Pinpoint the cell where the given text exists, returning its (x, y) midpoint coordinate. 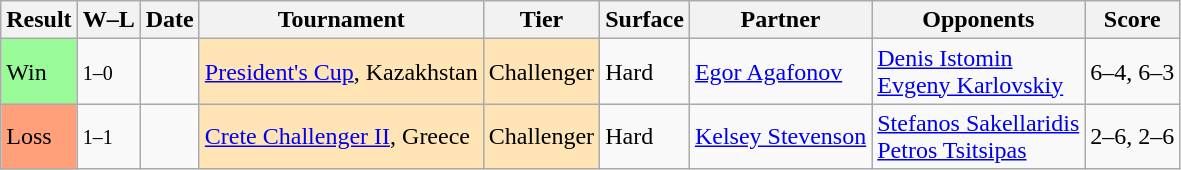
President's Cup, Kazakhstan (341, 72)
6–4, 6–3 (1132, 72)
Denis Istomin Evgeny Karlovskiy (978, 72)
Surface (645, 20)
Crete Challenger II, Greece (341, 136)
Score (1132, 20)
1–1 (108, 136)
Stefanos Sakellaridis Petros Tsitsipas (978, 136)
Tournament (341, 20)
2–6, 2–6 (1132, 136)
Kelsey Stevenson (780, 136)
Date (170, 20)
W–L (108, 20)
Opponents (978, 20)
Tier (541, 20)
Result (39, 20)
Partner (780, 20)
Win (39, 72)
1–0 (108, 72)
Egor Agafonov (780, 72)
Loss (39, 136)
